Pinpoint the cell where the given text exists, returning its [X, Y] midpoint coordinate. 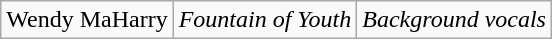
Background vocals [454, 20]
Wendy MaHarry [87, 20]
Fountain of Youth [265, 20]
